Scan for the cell matching the given text and deliver its [x, y] coordinate at center. 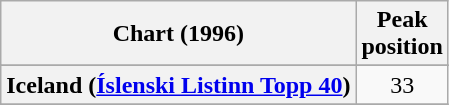
Iceland (Íslenski Listinn Topp 40) [178, 85]
33 [402, 85]
Peakposition [402, 34]
Chart (1996) [178, 34]
